Search for the cell housing the specified text and yield its (X, Y) center coordinate. 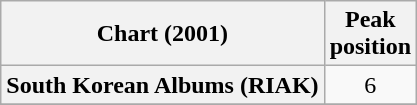
Peakposition (370, 34)
Chart (2001) (162, 34)
South Korean Albums (RIAK) (162, 85)
6 (370, 85)
